Extract the [X, Y] coordinate from the center of the cell holding the provided text.  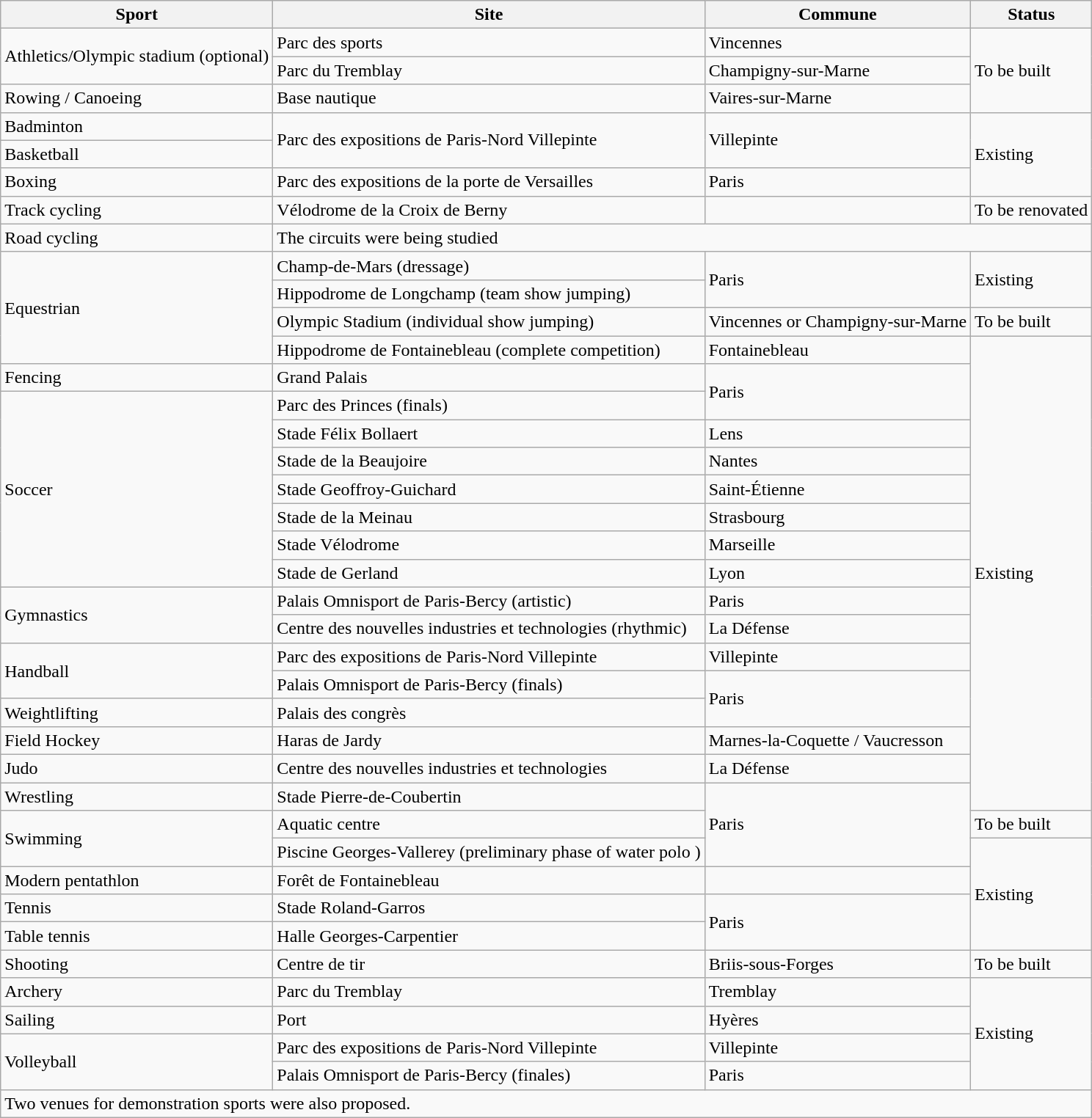
Briis-sous-Forges [837, 964]
Lens [837, 434]
Archery [136, 992]
Hippodrome de Longchamp (team show jumping) [489, 293]
Stade Vélodrome [489, 545]
Stade Pierre-de-Coubertin [489, 796]
Stade de la Beaujoire [489, 461]
Wrestling [136, 796]
Aquatic centre [489, 825]
Hyères [837, 1020]
Field Hockey [136, 740]
Stade de la Meinau [489, 517]
Stade Roland-Garros [489, 908]
Track cycling [136, 210]
Vélodrome de la Croix de Berny [489, 210]
Vincennes or Champigny-sur-Marne [837, 321]
Base nautique [489, 98]
Shooting [136, 964]
Boxing [136, 182]
Champigny-sur-Marne [837, 70]
Piscine Georges-Vallerey (preliminary phase of water polo ) [489, 852]
Olympic Stadium (individual show jumping) [489, 321]
Weightlifting [136, 712]
Vaires-sur-Marne [837, 98]
Equestrian [136, 307]
Strasbourg [837, 517]
Judo [136, 768]
Vincennes [837, 43]
Marseille [837, 545]
Volleyball [136, 1062]
Centre de tir [489, 964]
The circuits were being studied [682, 238]
Centre des nouvelles industries et technologies [489, 768]
Lyon [837, 573]
Basketball [136, 154]
Stade de Gerland [489, 573]
Badminton [136, 126]
Fontainebleau [837, 350]
Soccer [136, 489]
Parc des Princes (finals) [489, 406]
Two venues for demonstration sports were also proposed. [546, 1103]
Grand Palais [489, 378]
Palais des congrès [489, 712]
Palais Omnisport de Paris-Bercy (artistic) [489, 601]
Palais Omnisport de Paris-Bercy (finals) [489, 684]
Centre des nouvelles industries et technologies (rhythmic) [489, 629]
Port [489, 1020]
Palais Omnisport de Paris-Bercy (finales) [489, 1075]
Road cycling [136, 238]
Saint-Étienne [837, 489]
Hippodrome de Fontainebleau (complete competition) [489, 350]
Swimming [136, 838]
Stade Félix Bollaert [489, 434]
Haras de Jardy [489, 740]
Gymnastics [136, 615]
Stade Geoffroy-Guichard [489, 489]
Sport [136, 15]
Table tennis [136, 936]
Nantes [837, 461]
Handball [136, 671]
Tennis [136, 908]
To be renovated [1032, 210]
Modern pentathlon [136, 880]
Commune [837, 15]
Athletics/Olympic stadium (optional) [136, 56]
Parc des expositions de la porte de Versailles [489, 182]
Tremblay [837, 992]
Champ-de-Mars (dressage) [489, 266]
Rowing / Canoeing [136, 98]
Forêt de Fontainebleau [489, 880]
Sailing [136, 1020]
Fencing [136, 378]
Status [1032, 15]
Marnes-la-Coquette / Vaucresson [837, 740]
Halle Georges-Carpentier [489, 936]
Parc des sports [489, 43]
Site [489, 15]
